For the text-containing cell, return its midpoint in [x, y] coordinate format. 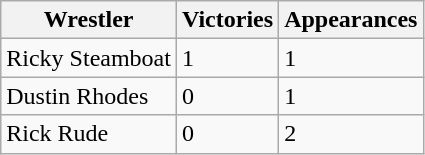
Appearances [351, 20]
2 [351, 134]
Victories [227, 20]
Wrestler [89, 20]
Rick Rude [89, 134]
Ricky Steamboat [89, 58]
Dustin Rhodes [89, 96]
